Capture the cell that displays the provided text and extract its (X, Y) central coordinate. 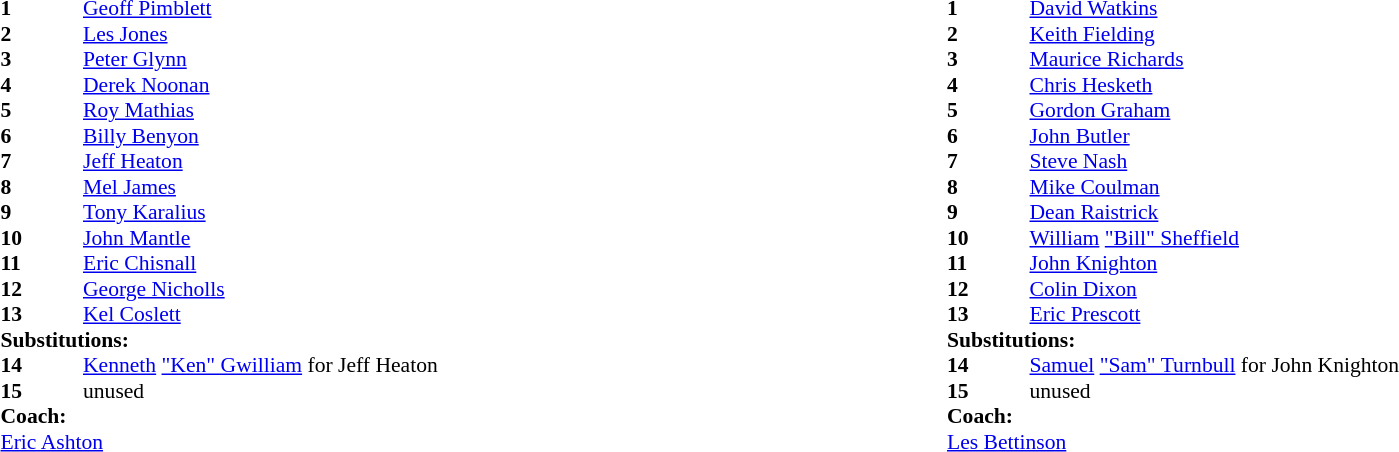
Billy Benyon (260, 136)
Kenneth "Ken" Gwilliam for Jeff Heaton (260, 365)
Jeff Heaton (260, 161)
Les Jones (260, 34)
Mel James (260, 187)
John Mantle (260, 238)
Eric Chisnall (260, 263)
Roy Mathias (260, 111)
Kel Coslett (260, 315)
Derek Noonan (260, 85)
George Nicholls (260, 289)
Peter Glynn (260, 59)
unused (260, 391)
Tony Karalius (260, 213)
